Return [x, y] of the center of cell containing provided text 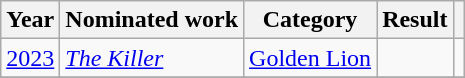
Golden Lion [310, 58]
Nominated work [152, 20]
The Killer [152, 58]
Category [310, 20]
Result [415, 20]
Year [30, 20]
2023 [30, 58]
